Determine the [X, Y] coordinate at the center of the cell enclosing the given text.  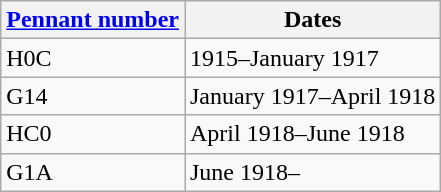
April 1918–June 1918 [312, 134]
June 1918– [312, 172]
1915–January 1917 [312, 58]
G1A [93, 172]
January 1917–April 1918 [312, 96]
HC0 [93, 134]
H0C [93, 58]
Dates [312, 20]
G14 [93, 96]
Pennant number [93, 20]
